Capture the cell that displays the provided text and extract its (X, Y) central coordinate. 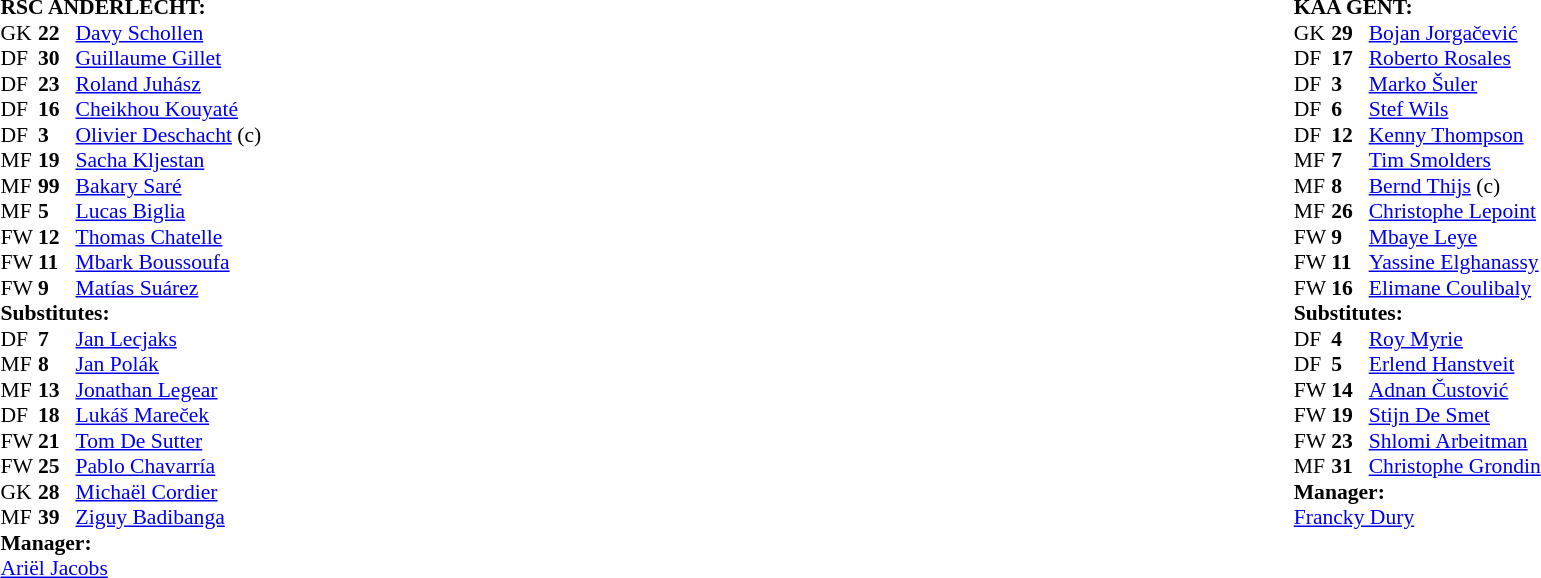
29 (1350, 33)
Ziguy Badibanga (169, 517)
Matías Suárez (169, 288)
28 (57, 492)
Jan Polák (169, 365)
Thomas Chatelle (169, 237)
Shlomi Arbeitman (1455, 441)
Bernd Thijs (c) (1455, 186)
Roy Myrie (1455, 339)
22 (57, 33)
Christophe Lepoint (1455, 211)
Francky Dury (1418, 517)
14 (1350, 390)
39 (57, 517)
Tim Smolders (1455, 161)
Lukáš Mareček (169, 415)
Bojan Jorgačević (1455, 33)
17 (1350, 59)
Yassine Elghanassy (1455, 263)
Olivier Deschacht (c) (169, 135)
Tom De Sutter (169, 441)
Stef Wils (1455, 109)
Roberto Rosales (1455, 59)
30 (57, 59)
Erlend Hanstveit (1455, 365)
4 (1350, 339)
Mbark Boussoufa (169, 263)
Stijn De Smet (1455, 415)
Bakary Saré (169, 186)
Jonathan Legear (169, 390)
Michaël Cordier (169, 492)
Davy Schollen (169, 33)
99 (57, 186)
25 (57, 467)
18 (57, 415)
13 (57, 390)
Roland Juhász (169, 84)
Marko Šuler (1455, 84)
26 (1350, 211)
6 (1350, 109)
Christophe Grondin (1455, 467)
Pablo Chavarría (169, 467)
Kenny Thompson (1455, 135)
Adnan Čustović (1455, 390)
Mbaye Leye (1455, 237)
Lucas Biglia (169, 211)
21 (57, 441)
Cheikhou Kouyaté (169, 109)
Elimane Coulibaly (1455, 288)
Guillaume Gillet (169, 59)
31 (1350, 467)
Sacha Kljestan (169, 161)
Jan Lecjaks (169, 339)
